Determine the [x, y] coordinate at the center of the cell enclosing the given text.  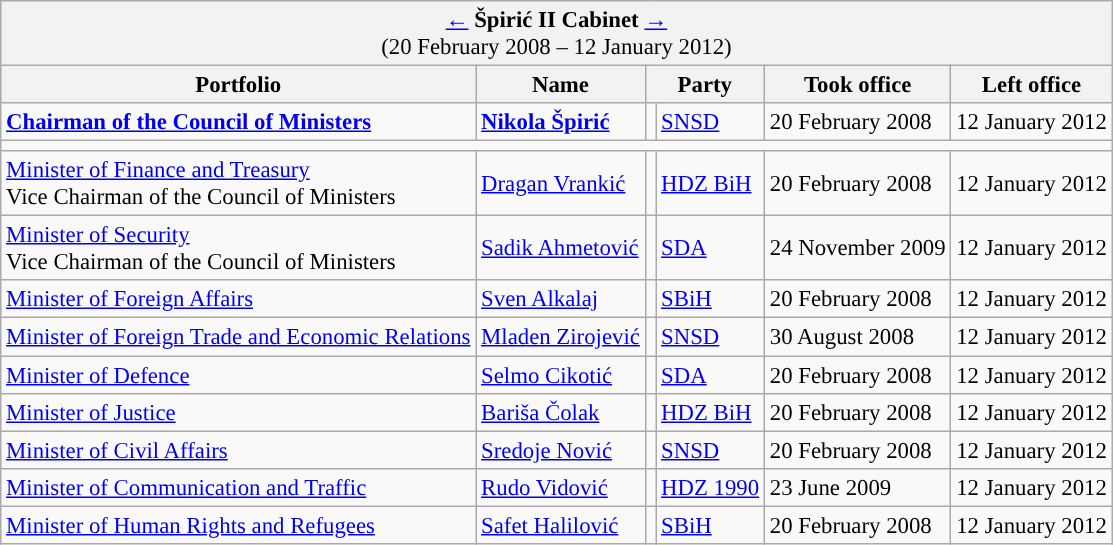
Rudo Vidović [560, 487]
Minister of Defence [238, 375]
Sadik Ahmetović [560, 248]
Minister of Justice [238, 412]
← Špirić II Cabinet → (20 February 2008 – 12 January 2012) [556, 34]
Selmo Cikotić [560, 375]
Minister of Foreign Trade and Economic Relations [238, 337]
HDZ 1990 [710, 487]
Minister of Finance and Treasury Vice Chairman of the Council of Ministers [238, 184]
24 November 2009 [857, 248]
30 August 2008 [857, 337]
Minister of Human Rights and Refugees [238, 525]
Name [560, 85]
Mladen Zirojević [560, 337]
Party [704, 85]
23 June 2009 [857, 487]
Safet Halilović [560, 525]
Sven Alkalaj [560, 299]
Sredoje Nović [560, 450]
Minister of Communication and Traffic [238, 487]
Bariša Čolak [560, 412]
Portfolio [238, 85]
Left office [1032, 85]
Minister of Foreign Affairs [238, 299]
Chairman of the Council of Ministers [238, 122]
Minister of Security Vice Chairman of the Council of Ministers [238, 248]
Took office [857, 85]
Nikola Špirić [560, 122]
Minister of Civil Affairs [238, 450]
Dragan Vrankić [560, 184]
